Capture the cell that displays the provided text and extract its [X, Y] central coordinate. 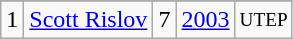
2003 [206, 20]
Scott Rislov [88, 20]
7 [164, 20]
1 [12, 20]
UTEP [264, 20]
